Locate the cell with the specified text and output its (x, y) center coordinate. 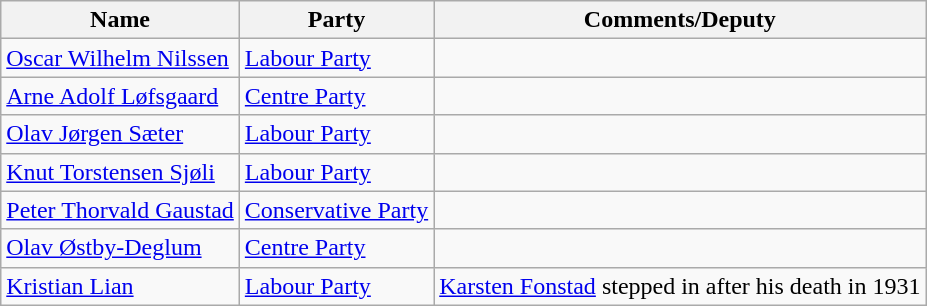
Arne Adolf Løfsgaard (120, 96)
Olav Jørgen Sæter (120, 134)
Oscar Wilhelm Nilssen (120, 58)
Kristian Lian (120, 286)
Party (336, 20)
Name (120, 20)
Comments/Deputy (680, 20)
Peter Thorvald Gaustad (120, 210)
Karsten Fonstad stepped in after his death in 1931 (680, 286)
Conservative Party (336, 210)
Olav Østby-Deglum (120, 248)
Knut Torstensen Sjøli (120, 172)
